Provide the [X, Y] coordinate of the cell's center where the given text is located.  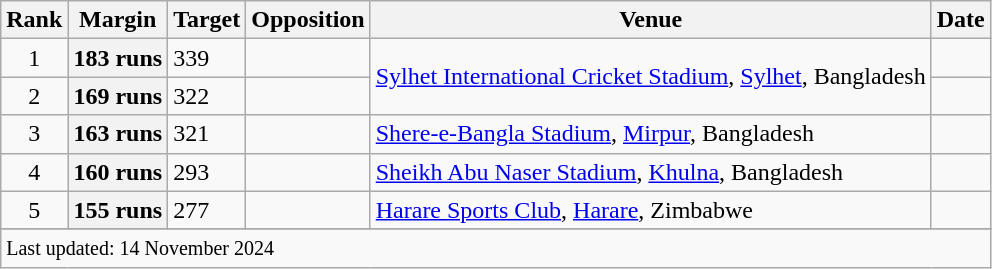
Opposition [308, 20]
Sheikh Abu Naser Stadium, Khulna, Bangladesh [650, 172]
5 [34, 210]
183 runs [118, 58]
4 [34, 172]
155 runs [118, 210]
Margin [118, 20]
293 [207, 172]
Venue [650, 20]
Last updated: 14 November 2024 [496, 248]
277 [207, 210]
3 [34, 134]
1 [34, 58]
169 runs [118, 96]
163 runs [118, 134]
Date [960, 20]
Target [207, 20]
322 [207, 96]
Sylhet International Cricket Stadium, Sylhet, Bangladesh [650, 77]
Shere-e-Bangla Stadium, Mirpur, Bangladesh [650, 134]
160 runs [118, 172]
Harare Sports Club, Harare, Zimbabwe [650, 210]
339 [207, 58]
321 [207, 134]
2 [34, 96]
Rank [34, 20]
